Search for the cell housing the specified text and yield its [X, Y] center coordinate. 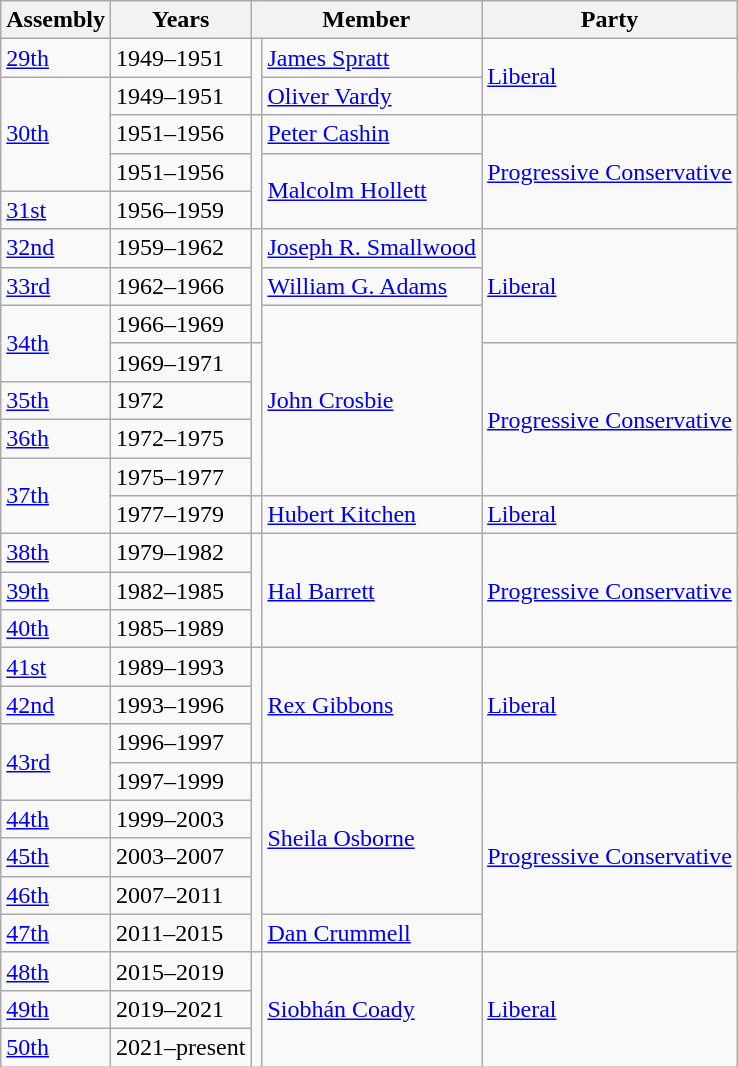
Sheila Osborne [372, 838]
50th [56, 1047]
31st [56, 210]
2019–2021 [180, 1009]
Hubert Kitchen [372, 515]
1962–1966 [180, 286]
Years [180, 20]
40th [56, 629]
Joseph R. Smallwood [372, 248]
1997–1999 [180, 781]
Peter Cashin [372, 134]
2015–2019 [180, 971]
Member [366, 20]
34th [56, 343]
John Crosbie [372, 400]
37th [56, 496]
36th [56, 438]
Oliver Vardy [372, 96]
2007–2011 [180, 895]
1993–1996 [180, 705]
1977–1979 [180, 515]
1972–1975 [180, 438]
47th [56, 933]
Dan Crummell [372, 933]
1966–1969 [180, 324]
48th [56, 971]
39th [56, 591]
William G. Adams [372, 286]
1956–1959 [180, 210]
33rd [56, 286]
30th [56, 134]
Assembly [56, 20]
1959–1962 [180, 248]
Malcolm Hollett [372, 191]
1975–1977 [180, 477]
1999–2003 [180, 819]
1996–1997 [180, 743]
Hal Barrett [372, 591]
1979–1982 [180, 553]
1989–1993 [180, 667]
Rex Gibbons [372, 705]
41st [56, 667]
42nd [56, 705]
43rd [56, 762]
2003–2007 [180, 857]
46th [56, 895]
45th [56, 857]
Siobhán Coady [372, 1009]
32nd [56, 248]
James Spratt [372, 58]
1972 [180, 400]
35th [56, 400]
Party [610, 20]
38th [56, 553]
1985–1989 [180, 629]
2021–present [180, 1047]
29th [56, 58]
1969–1971 [180, 362]
1982–1985 [180, 591]
44th [56, 819]
2011–2015 [180, 933]
49th [56, 1009]
